From the cell containing the given text, extract its center point as [X, Y] coordinate. 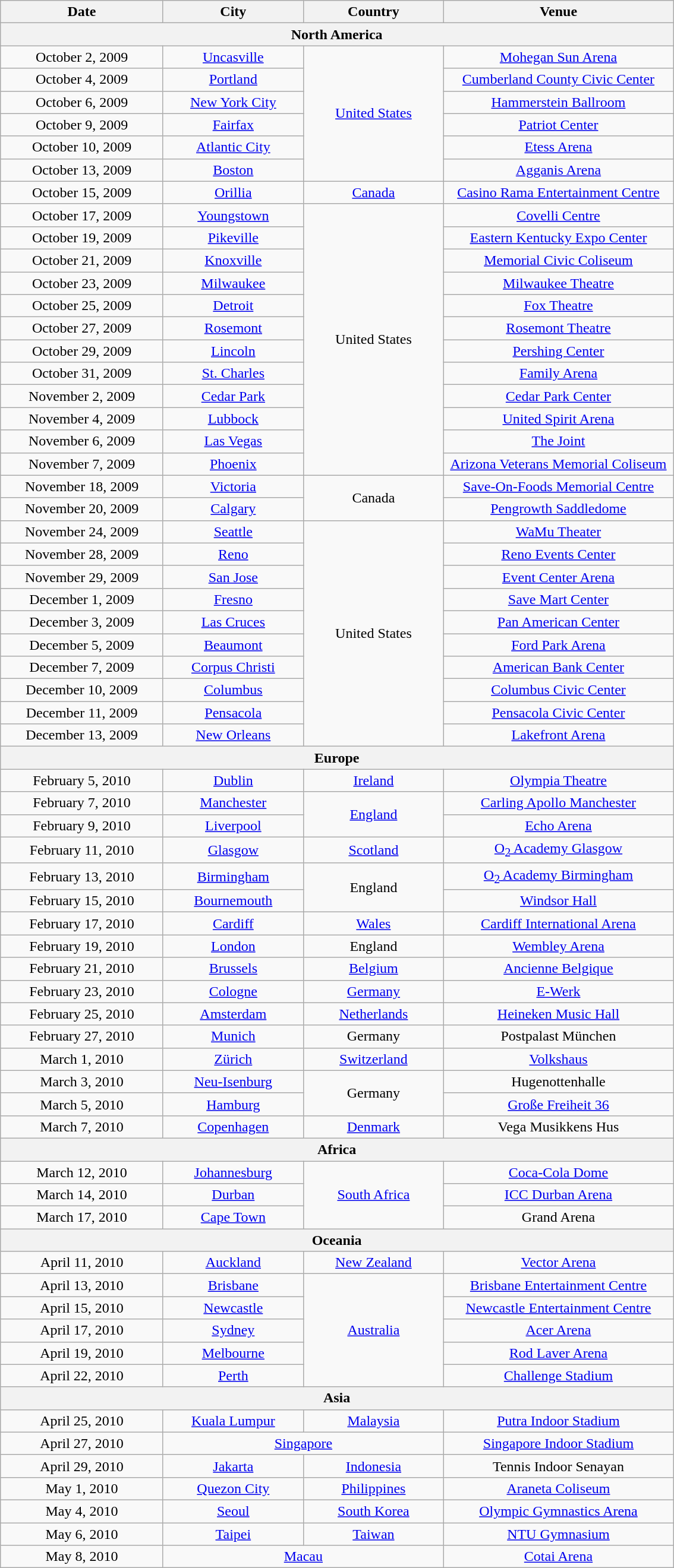
Sydney [233, 1330]
Date [82, 12]
Country [373, 12]
Pensacola Civic Center [558, 713]
Copenhagen [233, 1127]
Rosemont Theatre [558, 328]
Phoenix [233, 464]
February 13, 2010 [82, 876]
The Joint [558, 441]
Cumberland County Civic Center [558, 80]
October 4, 2009 [82, 80]
Youngstown [233, 215]
Lakefront Arena [558, 735]
December 10, 2009 [82, 690]
February 25, 2010 [82, 1014]
Las Vegas [233, 441]
May 8, 2010 [82, 1557]
Oceania [337, 1240]
Challenge Stadium [558, 1376]
October 19, 2009 [82, 238]
Cologne [233, 991]
Perth [233, 1376]
Neu-Isenburg [233, 1082]
Portland [233, 80]
Seoul [233, 1511]
November 20, 2009 [82, 509]
October 13, 2009 [82, 170]
Orillia [233, 192]
Detroit [233, 306]
May 6, 2010 [82, 1534]
Reno [233, 554]
Fairfax [233, 125]
April 13, 2010 [82, 1285]
Pershing Center [558, 351]
Pengrowth Saddledome [558, 509]
October 17, 2009 [82, 215]
Macau [303, 1557]
March 1, 2010 [82, 1059]
February 15, 2010 [82, 901]
O2 Academy Birmingham [558, 876]
March 14, 2010 [82, 1195]
Hamburg [233, 1104]
Arizona Veterans Memorial Coliseum [558, 464]
November 29, 2009 [82, 577]
Wembley Arena [558, 946]
ICC Durban Arena [558, 1195]
New Zealand [373, 1263]
December 7, 2009 [82, 668]
Cape Town [233, 1218]
Wales [373, 924]
Putra Indoor Stadium [558, 1421]
Dublin [233, 780]
November 6, 2009 [82, 441]
Vega Musikkens Hus [558, 1127]
Calgary [233, 509]
October 27, 2009 [82, 328]
February 17, 2010 [82, 924]
November 2, 2009 [82, 396]
April 27, 2010 [82, 1443]
New York City [233, 102]
Columbus Civic Center [558, 690]
October 23, 2009 [82, 283]
Eastern Kentucky Expo Center [558, 238]
Kuala Lumpur [233, 1421]
Taipei [233, 1534]
February 27, 2010 [82, 1036]
Brisbane Entertainment Centre [558, 1285]
North America [337, 34]
November 7, 2009 [82, 464]
Family Arena [558, 374]
Durban [233, 1195]
February 21, 2010 [82, 969]
Rod Laver Arena [558, 1353]
Pensacola [233, 713]
Taiwan [373, 1534]
Birmingham [233, 876]
United Spirit Arena [558, 419]
E-Werk [558, 991]
Asia [337, 1398]
Europe [337, 758]
Covelli Centre [558, 215]
Etess Arena [558, 147]
Casino Rama Entertainment Centre [558, 192]
South Korea [373, 1511]
October 21, 2009 [82, 260]
November 18, 2009 [82, 486]
South Africa [373, 1194]
December 3, 2009 [82, 622]
December 11, 2009 [82, 713]
Cardiff [233, 924]
Boston [233, 170]
Cotai Arena [558, 1557]
Tennis Indoor Senayan [558, 1466]
Heineken Music Hall [558, 1014]
October 29, 2009 [82, 351]
Postpalast München [558, 1036]
Windsor Hall [558, 901]
April 11, 2010 [82, 1263]
Ancienne Belgique [558, 969]
Brussels [233, 969]
Acer Arena [558, 1330]
February 23, 2010 [82, 991]
Amsterdam [233, 1014]
April 29, 2010 [82, 1466]
Uncasville [233, 57]
Manchester [233, 803]
Indonesia [373, 1466]
City [233, 12]
November 24, 2009 [82, 532]
Liverpool [233, 826]
Atlantic City [233, 147]
February 9, 2010 [82, 826]
Zürich [233, 1059]
San Jose [233, 577]
March 17, 2010 [82, 1218]
Johannesburg [233, 1172]
April 17, 2010 [82, 1330]
December 5, 2009 [82, 644]
Pan American Center [558, 622]
NTU Gymnasium [558, 1534]
Belgium [373, 969]
Munich [233, 1036]
Milwaukee [233, 283]
Seattle [233, 532]
December 13, 2009 [82, 735]
Araneta Coliseum [558, 1488]
Fresno [233, 599]
March 12, 2010 [82, 1172]
March 7, 2010 [82, 1127]
Cedar Park Center [558, 396]
London [233, 946]
Melbourne [233, 1353]
Pikeville [233, 238]
February 5, 2010 [82, 780]
May 1, 2010 [82, 1488]
Scotland [373, 850]
March 3, 2010 [82, 1082]
Volkshaus [558, 1059]
Las Cruces [233, 622]
October 6, 2009 [82, 102]
March 5, 2010 [82, 1104]
Reno Events Center [558, 554]
October 10, 2009 [82, 147]
Ford Park Arena [558, 644]
Africa [337, 1149]
Fox Theatre [558, 306]
February 11, 2010 [82, 850]
Australia [373, 1330]
Hugenottenhalle [558, 1082]
Event Center Arena [558, 577]
Olympia Theatre [558, 780]
Große Freiheit 36 [558, 1104]
May 4, 2010 [82, 1511]
Grand Arena [558, 1218]
Beaumont [233, 644]
Echo Arena [558, 826]
Brisbane [233, 1285]
Glasgow [233, 850]
Vector Arena [558, 1263]
April 25, 2010 [82, 1421]
Venue [558, 12]
February 19, 2010 [82, 946]
December 1, 2009 [82, 599]
New Orleans [233, 735]
Carling Apollo Manchester [558, 803]
Bournemouth [233, 901]
Olympic Gymnastics Arena [558, 1511]
American Bank Center [558, 668]
Milwaukee Theatre [558, 283]
October 31, 2009 [82, 374]
Cardiff International Arena [558, 924]
Rosemont [233, 328]
O2 Academy Glasgow [558, 850]
Switzerland [373, 1059]
Hammerstein Ballroom [558, 102]
Coca-Cola Dome [558, 1172]
Quezon City [233, 1488]
St. Charles [233, 374]
Newcastle [233, 1308]
Singapore Indoor Stadium [558, 1443]
Jakarta [233, 1466]
Auckland [233, 1263]
October 2, 2009 [82, 57]
Corpus Christi [233, 668]
Singapore [303, 1443]
April 15, 2010 [82, 1308]
Cedar Park [233, 396]
Save Mart Center [558, 599]
Save-On-Foods Memorial Centre [558, 486]
Victoria [233, 486]
Patriot Center [558, 125]
Mohegan Sun Arena [558, 57]
October 15, 2009 [82, 192]
WaMu Theater [558, 532]
April 22, 2010 [82, 1376]
October 9, 2009 [82, 125]
Philippines [373, 1488]
Lincoln [233, 351]
Memorial Civic Coliseum [558, 260]
Netherlands [373, 1014]
Knoxville [233, 260]
Ireland [373, 780]
Denmark [373, 1127]
April 19, 2010 [82, 1353]
Malaysia [373, 1421]
Columbus [233, 690]
Agganis Arena [558, 170]
Newcastle Entertainment Centre [558, 1308]
October 25, 2009 [82, 306]
Lubbock [233, 419]
November 4, 2009 [82, 419]
February 7, 2010 [82, 803]
November 28, 2009 [82, 554]
